Return the [x, y] coordinate for the center point of the cell that contains the specified text.  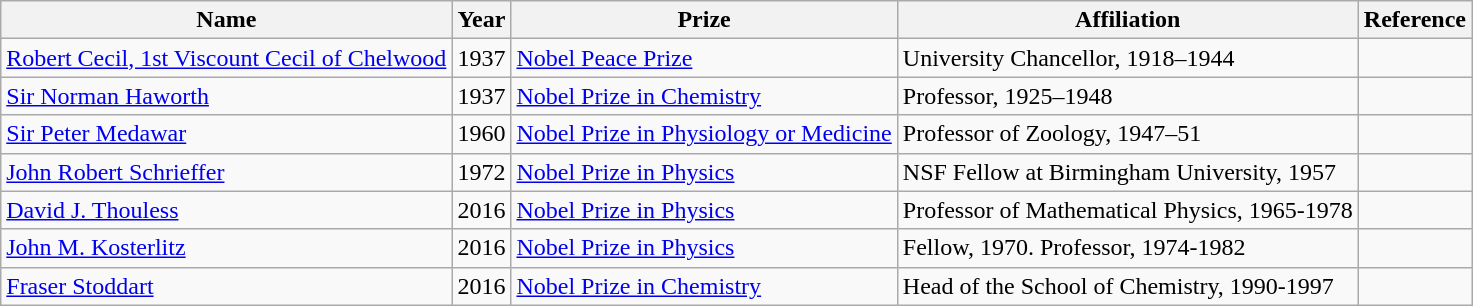
1960 [482, 134]
1972 [482, 172]
Sir Norman Haworth [226, 96]
Professor, 1925–1948 [1128, 96]
Reference [1414, 20]
Year [482, 20]
Sir Peter Medawar [226, 134]
University Chancellor, 1918–1944 [1128, 58]
David J. Thouless [226, 210]
NSF Fellow at Birmingham University, 1957 [1128, 172]
Fellow, 1970. Professor, 1974-1982 [1128, 248]
Professor of Mathematical Physics, 1965-1978 [1128, 210]
Nobel Peace Prize [704, 58]
Nobel Prize in Physiology or Medicine [704, 134]
Prize [704, 20]
Fraser Stoddart [226, 286]
John Robert Schrieffer [226, 172]
John M. Kosterlitz [226, 248]
Professor of Zoology, 1947–51 [1128, 134]
Robert Cecil, 1st Viscount Cecil of Chelwood [226, 58]
Affiliation [1128, 20]
Name [226, 20]
Head of the School of Chemistry, 1990-1997 [1128, 286]
